Pinpoint the cell where the given text exists, returning its [x, y] midpoint coordinate. 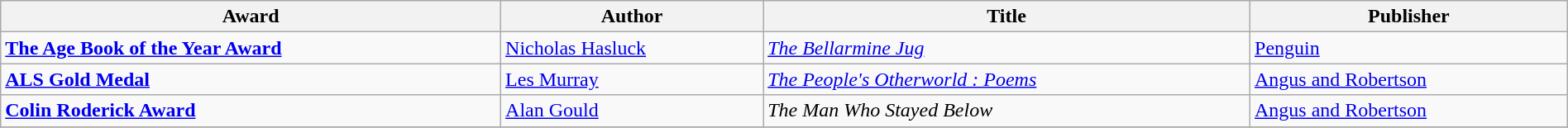
Award [251, 17]
The Age Book of the Year Award [251, 48]
Colin Roderick Award [251, 111]
Publisher [1409, 17]
Title [1007, 17]
Les Murray [632, 79]
The People's Otherworld : Poems [1007, 79]
Penguin [1409, 48]
Author [632, 17]
The Man Who Stayed Below [1007, 111]
Alan Gould [632, 111]
Nicholas Hasluck [632, 48]
The Bellarmine Jug [1007, 48]
ALS Gold Medal [251, 79]
